Return the (x, y) coordinate for the center point of the cell that contains the specified text.  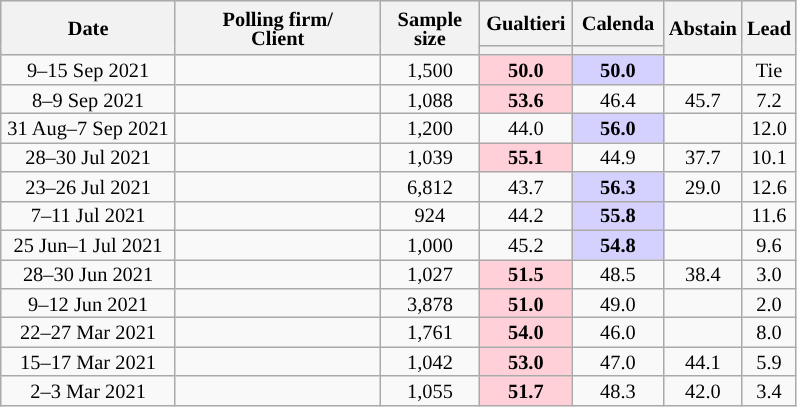
54.0 (526, 332)
51.7 (526, 390)
1,027 (430, 274)
1,761 (430, 332)
23–26 Jul 2021 (88, 186)
Date (88, 28)
49.0 (618, 302)
1,042 (430, 362)
53.6 (526, 98)
15–17 Mar 2021 (88, 362)
51.0 (526, 302)
44.1 (703, 362)
10.1 (770, 156)
43.7 (526, 186)
Abstain (703, 28)
3.0 (770, 274)
12.0 (770, 128)
3,878 (430, 302)
7–11 Jul 2021 (88, 216)
45.7 (703, 98)
1,055 (430, 390)
42.0 (703, 390)
7.2 (770, 98)
28–30 Jul 2021 (88, 156)
11.6 (770, 216)
8–9 Sep 2021 (88, 98)
Polling firm/Client (278, 28)
46.4 (618, 98)
44.0 (526, 128)
6,812 (430, 186)
2–3 Mar 2021 (88, 390)
12.6 (770, 186)
53.0 (526, 362)
1,088 (430, 98)
8.0 (770, 332)
55.1 (526, 156)
5.9 (770, 362)
Sample size (430, 28)
56.3 (618, 186)
2.0 (770, 302)
37.7 (703, 156)
9.6 (770, 244)
Tie (770, 70)
31 Aug–7 Sep 2021 (88, 128)
3.4 (770, 390)
46.0 (618, 332)
1,500 (430, 70)
9–15 Sep 2021 (88, 70)
28–30 Jun 2021 (88, 274)
25 Jun–1 Jul 2021 (88, 244)
1,039 (430, 156)
22–27 Mar 2021 (88, 332)
44.9 (618, 156)
44.2 (526, 216)
Gualtieri (526, 22)
48.5 (618, 274)
55.8 (618, 216)
38.4 (703, 274)
1,200 (430, 128)
48.3 (618, 390)
1,000 (430, 244)
29.0 (703, 186)
56.0 (618, 128)
Lead (770, 28)
924 (430, 216)
9–12 Jun 2021 (88, 302)
45.2 (526, 244)
Calenda (618, 22)
51.5 (526, 274)
54.8 (618, 244)
47.0 (618, 362)
